From the cell containing the given text, extract its center point as (x, y) coordinate. 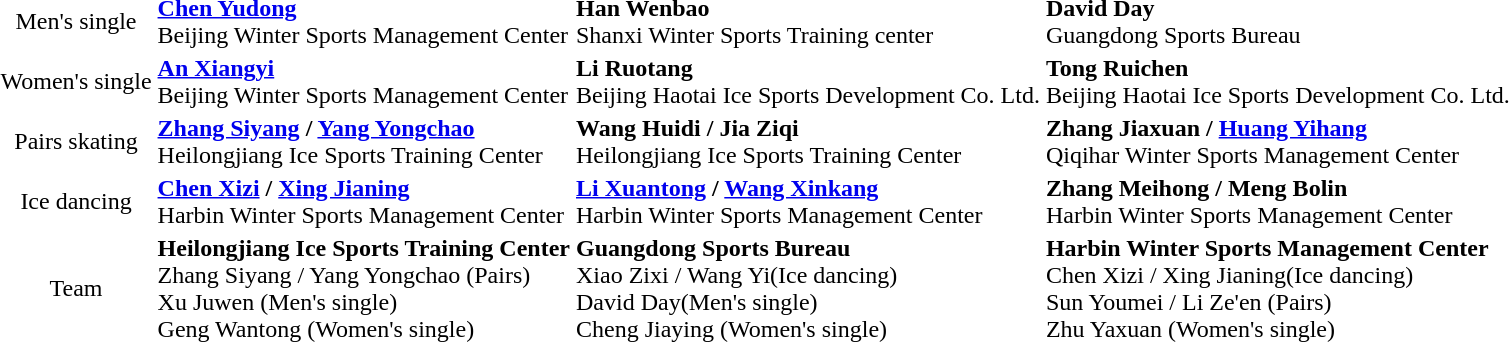
Li Xuantong / Wang XinkangHarbin Winter Sports Management Center (808, 202)
Chen Xizi / Xing JianingHarbin Winter Sports Management Center (364, 202)
Zhang Siyang / Yang YongchaoHeilongjiang Ice Sports Training Center (364, 142)
An XiangyiBeijing Winter Sports Management Center (364, 82)
Wang Huidi / Jia ZiqiHeilongjiang Ice Sports Training Center (808, 142)
Li RuotangBeijing Haotai Ice Sports Development Co. Ltd. (808, 82)
